Scan for the cell matching the given text and deliver its (X, Y) coordinate at center. 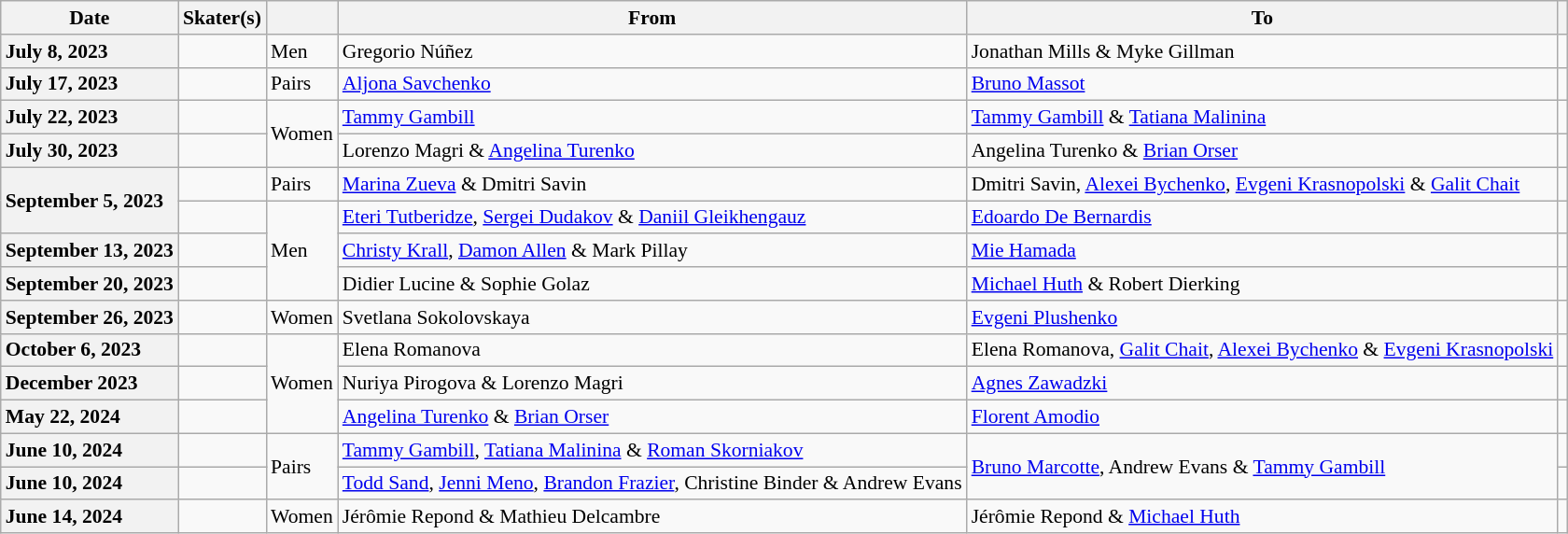
Bruno Massot (1263, 84)
Agnes Zawadzki (1263, 384)
Eteri Tutberidze, Sergei Dudakov & Daniil Gleikhengauz (652, 218)
July 30, 2023 (90, 151)
Jérômie Repond & Mathieu Delcambre (652, 517)
May 22, 2024 (90, 417)
Jonathan Mills & Myke Gillman (1263, 51)
Mie Hamada (1263, 251)
Todd Sand, Jenni Meno, Brandon Frazier, Christine Binder & Andrew Evans (652, 484)
July 17, 2023 (90, 84)
Aljona Savchenko (652, 84)
Tammy Gambill, Tatiana Malinina & Roman Skorniakov (652, 450)
September 20, 2023 (90, 284)
September 26, 2023 (90, 317)
From (652, 18)
Bruno Marcotte, Andrew Evans & Tammy Gambill (1263, 467)
Tammy Gambill (652, 118)
July 8, 2023 (90, 51)
Marina Zueva & Dmitri Savin (652, 184)
Skater(s) (222, 18)
Jérômie Repond & Michael Huth (1263, 517)
October 6, 2023 (90, 350)
Dmitri Savin, Alexei Bychenko, Evgeni Krasnopolski & Galit Chait (1263, 184)
September 5, 2023 (90, 200)
Edoardo De Bernardis (1263, 218)
Gregorio Núñez (652, 51)
Didier Lucine & Sophie Golaz (652, 284)
Tammy Gambill & Tatiana Malinina (1263, 118)
Elena Romanova, Galit Chait, Alexei Bychenko & Evgeni Krasnopolski (1263, 350)
To (1263, 18)
Christy Krall, Damon Allen & Mark Pillay (652, 251)
December 2023 (90, 384)
Date (90, 18)
Svetlana Sokolovskaya (652, 317)
Lorenzo Magri & Angelina Turenko (652, 151)
September 13, 2023 (90, 251)
Florent Amodio (1263, 417)
Elena Romanova (652, 350)
July 22, 2023 (90, 118)
Nuriya Pirogova & Lorenzo Magri (652, 384)
Michael Huth & Robert Dierking (1263, 284)
June 14, 2024 (90, 517)
Evgeni Plushenko (1263, 317)
